Scan for the cell matching the given text and deliver its (X, Y) coordinate at center. 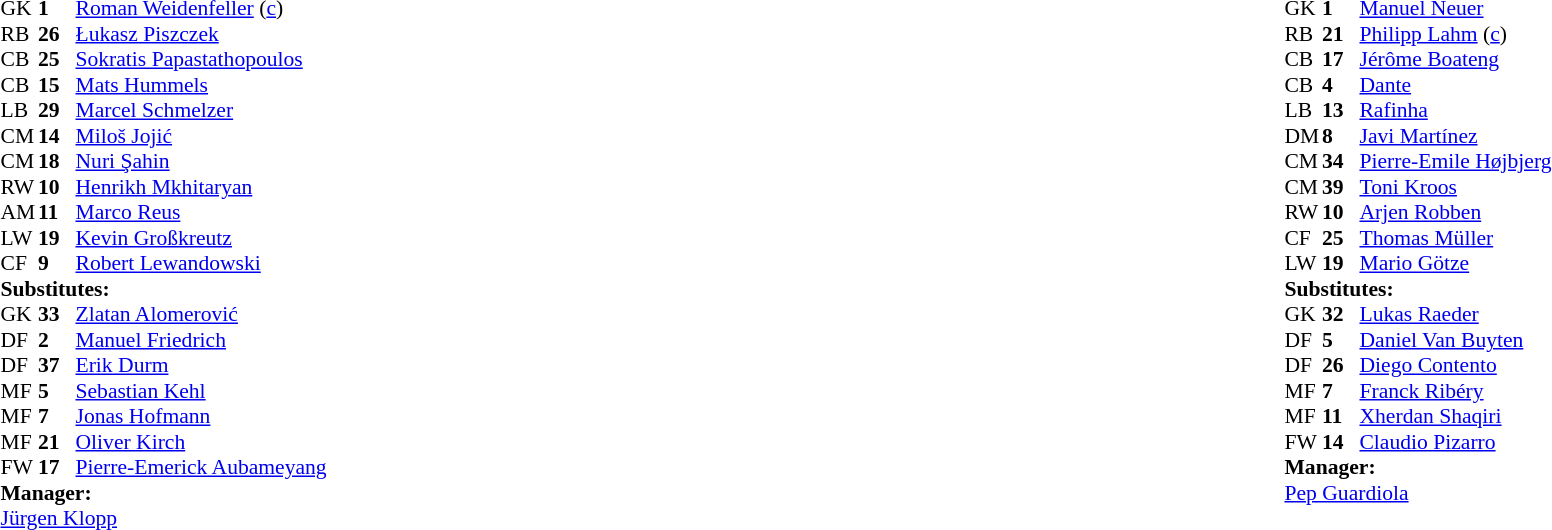
15 (57, 85)
Henrikh Mkhitaryan (202, 187)
Philipp Lahm (c) (1455, 34)
37 (57, 365)
Claudio Pizarro (1455, 442)
Mats Hummels (202, 85)
8 (1341, 136)
Robert Lewandowski (202, 263)
13 (1341, 111)
Javi Martínez (1455, 136)
Marco Reus (202, 213)
Miloš Jojić (202, 136)
Daniel Van Buyten (1455, 340)
39 (1341, 187)
Manuel Friedrich (202, 340)
Marcel Schmelzer (202, 111)
Lukas Raeder (1455, 315)
Thomas Müller (1455, 238)
33 (57, 315)
2 (57, 340)
Toni Kroos (1455, 187)
Jérôme Boateng (1455, 59)
Xherdan Shaqiri (1455, 417)
Pierre-Emerick Aubameyang (202, 467)
AM (19, 213)
Diego Contento (1455, 365)
Łukasz Piszczek (202, 34)
Rafinha (1455, 111)
Nuri Şahin (202, 161)
Dante (1455, 85)
Erik Durm (202, 365)
Arjen Robben (1455, 213)
9 (57, 263)
Franck Ribéry (1455, 391)
34 (1341, 161)
Sokratis Papastathopoulos (202, 59)
Jonas Hofmann (202, 417)
4 (1341, 85)
Mario Götze (1455, 263)
Pierre-Emile Højbjerg (1455, 161)
Pep Guardiola (1418, 493)
DM (1303, 136)
32 (1341, 315)
Kevin Großkreutz (202, 238)
29 (57, 111)
Oliver Kirch (202, 442)
Sebastian Kehl (202, 391)
Zlatan Alomerović (202, 315)
18 (57, 161)
